Output the (X, Y) coordinate of the center of the cell containing the given text.  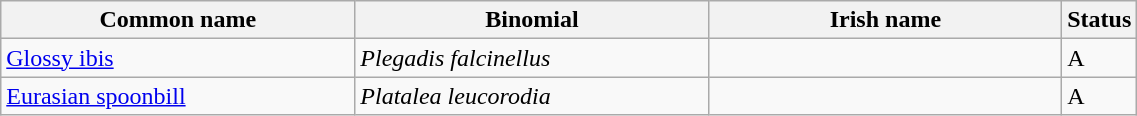
Eurasian spoonbill (178, 96)
Glossy ibis (178, 58)
Status (1100, 20)
Common name (178, 20)
Binomial (532, 20)
Plegadis falcinellus (532, 58)
Platalea leucorodia (532, 96)
Irish name (886, 20)
